Output the [x, y] coordinate of the center of the cell containing the given text.  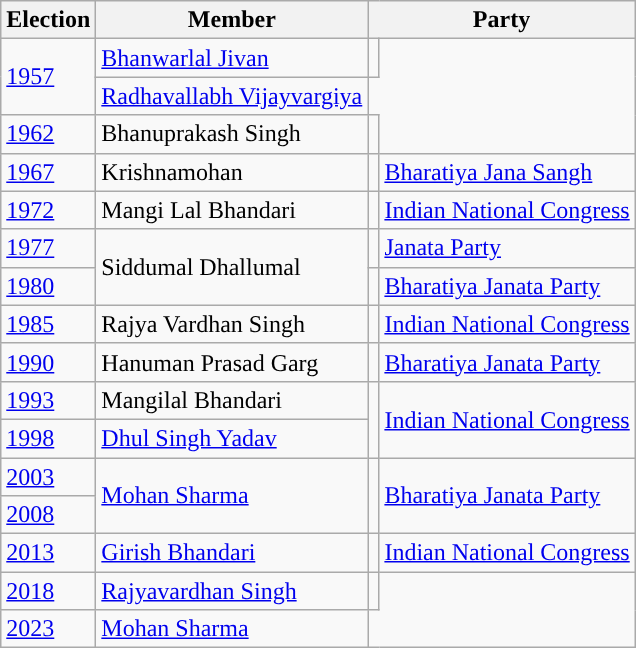
Rajyavardhan Singh [232, 591]
Mangilal Bhandari [232, 400]
2013 [48, 553]
1957 [48, 77]
Mangi Lal Bhandari [232, 210]
1980 [48, 286]
1993 [48, 400]
Bharatiya Jana Sangh [507, 172]
Radhavallabh Vijayvargiya [232, 96]
Party [502, 20]
1977 [48, 248]
Siddumal Dhallumal [232, 267]
Dhul Singh Yadav [232, 438]
Bhanwarlal Jivan [232, 58]
2008 [48, 515]
Krishnamohan [232, 172]
Member [232, 20]
Janata Party [507, 248]
Bhanuprakash Singh [232, 134]
1972 [48, 210]
1962 [48, 134]
Rajya Vardhan Singh [232, 324]
2018 [48, 591]
1967 [48, 172]
Hanuman Prasad Garg [232, 362]
1998 [48, 438]
1985 [48, 324]
Girish Bhandari [232, 553]
2023 [48, 629]
Election [48, 20]
2003 [48, 477]
1990 [48, 362]
